Scan for the cell matching the given text and deliver its (x, y) coordinate at center. 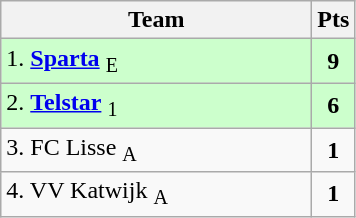
6 (334, 105)
1. Sparta E (156, 61)
Team (156, 20)
9 (334, 61)
4. VV Katwijk A (156, 194)
3. FC Lisse A (156, 150)
Pts (334, 20)
2. Telstar 1 (156, 105)
